Return [X, Y] of the center of cell containing provided text 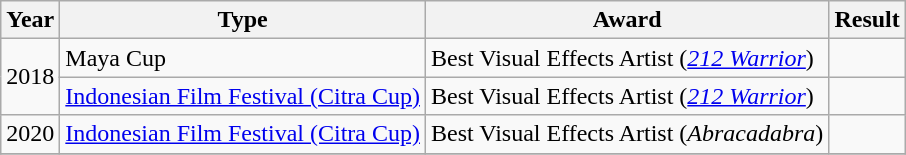
Result [867, 20]
2018 [30, 77]
Best Visual Effects Artist (Abracadabra) [628, 134]
Type [243, 20]
Year [30, 20]
2020 [30, 134]
Maya Cup [243, 58]
Award [628, 20]
